Find where the given text appears and provide that cell's center as [x, y] coordinate. 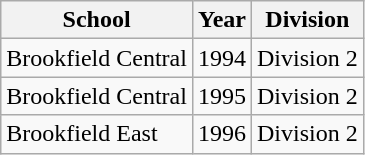
Brookfield East [97, 134]
Division [308, 20]
1994 [222, 58]
School [97, 20]
1995 [222, 96]
Year [222, 20]
1996 [222, 134]
